Capture the cell that displays the provided text and extract its [X, Y] central coordinate. 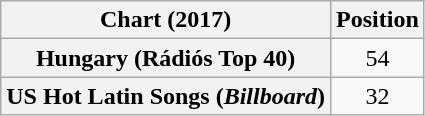
32 [378, 96]
Position [378, 20]
Chart (2017) [166, 20]
US Hot Latin Songs (Billboard) [166, 96]
54 [378, 58]
Hungary (Rádiós Top 40) [166, 58]
